Output the [X, Y] coordinate of the center of the cell containing the given text.  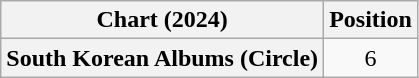
Chart (2024) [162, 20]
6 [371, 58]
Position [371, 20]
South Korean Albums (Circle) [162, 58]
